Return (x, y) of the center of cell containing provided text 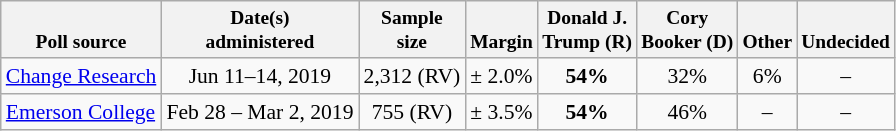
± 2.0% (501, 76)
Samplesize (412, 30)
Poll source (82, 30)
2,312 (RV) (412, 76)
755 (RV) (412, 112)
Margin (501, 30)
Jun 11–14, 2019 (260, 76)
Date(s)administered (260, 30)
CoryBooker (D) (688, 30)
Feb 28 – Mar 2, 2019 (260, 112)
6% (768, 76)
Emerson College (82, 112)
Undecided (846, 30)
± 3.5% (501, 112)
32% (688, 76)
Donald J.Trump (R) (588, 30)
46% (688, 112)
Other (768, 30)
Change Research (82, 76)
